Locate the cell with the specified text and output its (x, y) center coordinate. 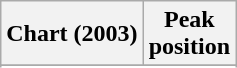
Chart (2003) (72, 34)
Peakposition (189, 34)
